Capture the cell that displays the provided text and extract its (X, Y) central coordinate. 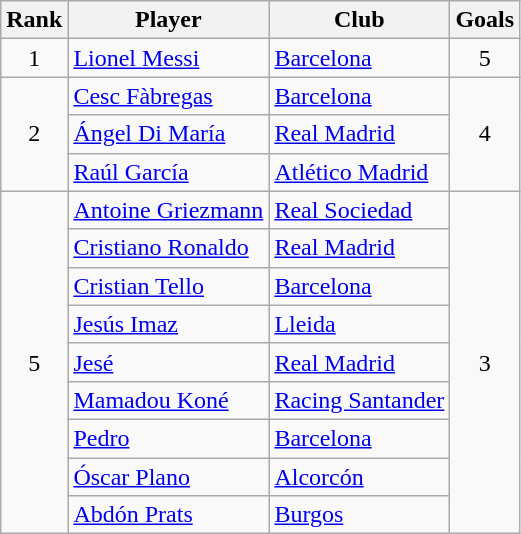
Goals (485, 20)
Pedro (168, 438)
Club (360, 20)
Racing Santander (360, 400)
Lleida (360, 324)
Óscar Plano (168, 477)
Jesé (168, 362)
Cristiano Ronaldo (168, 248)
2 (34, 134)
3 (485, 362)
Antoine Griezmann (168, 210)
Alcorcón (360, 477)
Cesc Fàbregas (168, 96)
4 (485, 134)
Jesús Imaz (168, 324)
Lionel Messi (168, 58)
Player (168, 20)
Mamadou Koné (168, 400)
Atlético Madrid (360, 172)
Real Sociedad (360, 210)
Ángel Di María (168, 134)
Cristian Tello (168, 286)
Raúl García (168, 172)
Abdón Prats (168, 515)
Rank (34, 20)
1 (34, 58)
Burgos (360, 515)
